Capture the cell that displays the provided text and extract its [X, Y] central coordinate. 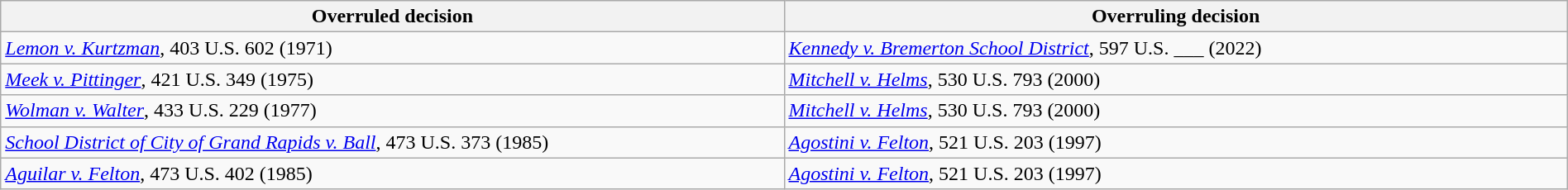
Wolman v. Walter, 433 U.S. 229 (1977) [392, 111]
School District of City of Grand Rapids v. Ball, 473 U.S. 373 (1985) [392, 142]
Meek v. Pittinger, 421 U.S. 349 (1975) [392, 79]
Overruling decision [1176, 17]
Aguilar v. Felton, 473 U.S. 402 (1985) [392, 173]
Overruled decision [392, 17]
Lemon v. Kurtzman, 403 U.S. 602 (1971) [392, 48]
Kennedy v. Bremerton School District, 597 U.S. ___ (2022) [1176, 48]
